Identify which cell holds the provided text, then report its [x, y] central coordinate. 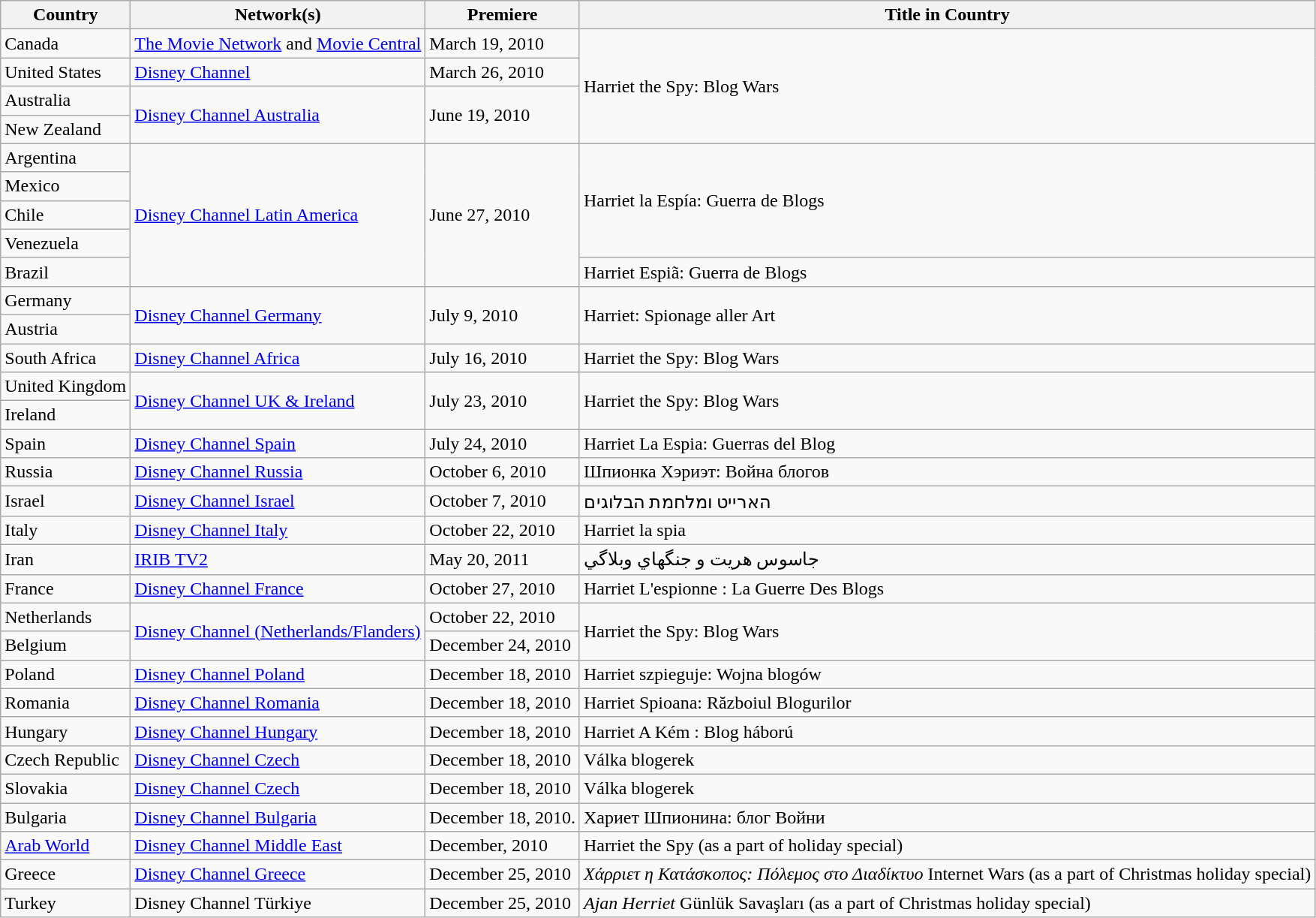
Disney Channel Türkiye [278, 903]
October 6, 2010 [503, 472]
Germany [66, 300]
جاسوس هريت و جنگهاي وبلاگي [947, 559]
Italy [66, 530]
Netherlands [66, 617]
Slovakia [66, 788]
Disney Channel Africa [278, 358]
Disney Channel Middle East [278, 846]
Czech Republic [66, 760]
Spain [66, 444]
July 24, 2010 [503, 444]
July 16, 2010 [503, 358]
Disney Channel Bulgaria [278, 817]
IRIB TV2 [278, 559]
Brazil [66, 272]
Disney Channel UK & Ireland [278, 401]
Title in Country [947, 15]
Iran [66, 559]
Arab World [66, 846]
Austria [66, 329]
Argentina [66, 158]
March 26, 2010 [503, 72]
Premiere [503, 15]
South Africa [66, 358]
Harriet szpieguje: Wojna blogów [947, 674]
Harriet La Espia: Guerras del Blog [947, 444]
Xάρριετ η Κατάσκοπος: Πόλεμος στο Διαδίκτυο Internet Wars (as a part of Christmas holiday special) [947, 874]
Disney Channel (Netherlands/Flanders) [278, 631]
United Kingdom [66, 387]
Disney Channel Israel [278, 501]
March 19, 2010 [503, 44]
Network(s) [278, 15]
Harriet Espiã: Guerra de Blogs [947, 272]
Australia [66, 101]
Disney Channel Greece [278, 874]
Israel [66, 501]
June 19, 2010 [503, 115]
Canada [66, 44]
Poland [66, 674]
December 18, 2010. [503, 817]
July 9, 2010 [503, 315]
Disney Channel Italy [278, 530]
Хариет Шпионина: блог Войни [947, 817]
May 20, 2011 [503, 559]
December, 2010 [503, 846]
Шпионка Хэриэт: Война блогов [947, 472]
October 7, 2010 [503, 501]
Ajan Herriet Günlük Savaşları (as a part of Christmas holiday special) [947, 903]
Harriet la Espía: Guerra de Blogs [947, 200]
Disney Channel Romania [278, 703]
New Zealand [66, 129]
Mexico [66, 186]
Turkey [66, 903]
June 27, 2010 [503, 215]
Disney Channel [278, 72]
Disney Channel Australia [278, 115]
Chile [66, 215]
Harriet L'espionne : La Guerre Des Blogs [947, 588]
Harriet: Spionage aller Art [947, 315]
December 24, 2010 [503, 646]
France [66, 588]
Belgium [66, 646]
Disney Channel Russia [278, 472]
The Movie Network and Movie Central [278, 44]
Venezuela [66, 243]
Country [66, 15]
Disney Channel France [278, 588]
Harriet the Spy (as a part of holiday special) [947, 846]
Greece [66, 874]
Disney Channel Poland [278, 674]
Harriet A Kém : Blog háború [947, 731]
Disney Channel Germany [278, 315]
October 27, 2010 [503, 588]
Romania [66, 703]
Harriet Spioana: Războiul Blogurilor [947, 703]
Disney Channel Spain [278, 444]
Ireland [66, 415]
הארייט ומלחמת הבלוגים [947, 501]
July 23, 2010 [503, 401]
United States [66, 72]
Disney Channel Hungary [278, 731]
Bulgaria [66, 817]
Russia [66, 472]
Harriet la spia [947, 530]
Disney Channel Latin America [278, 215]
Hungary [66, 731]
